Capture the cell that displays the provided text and extract its (x, y) central coordinate. 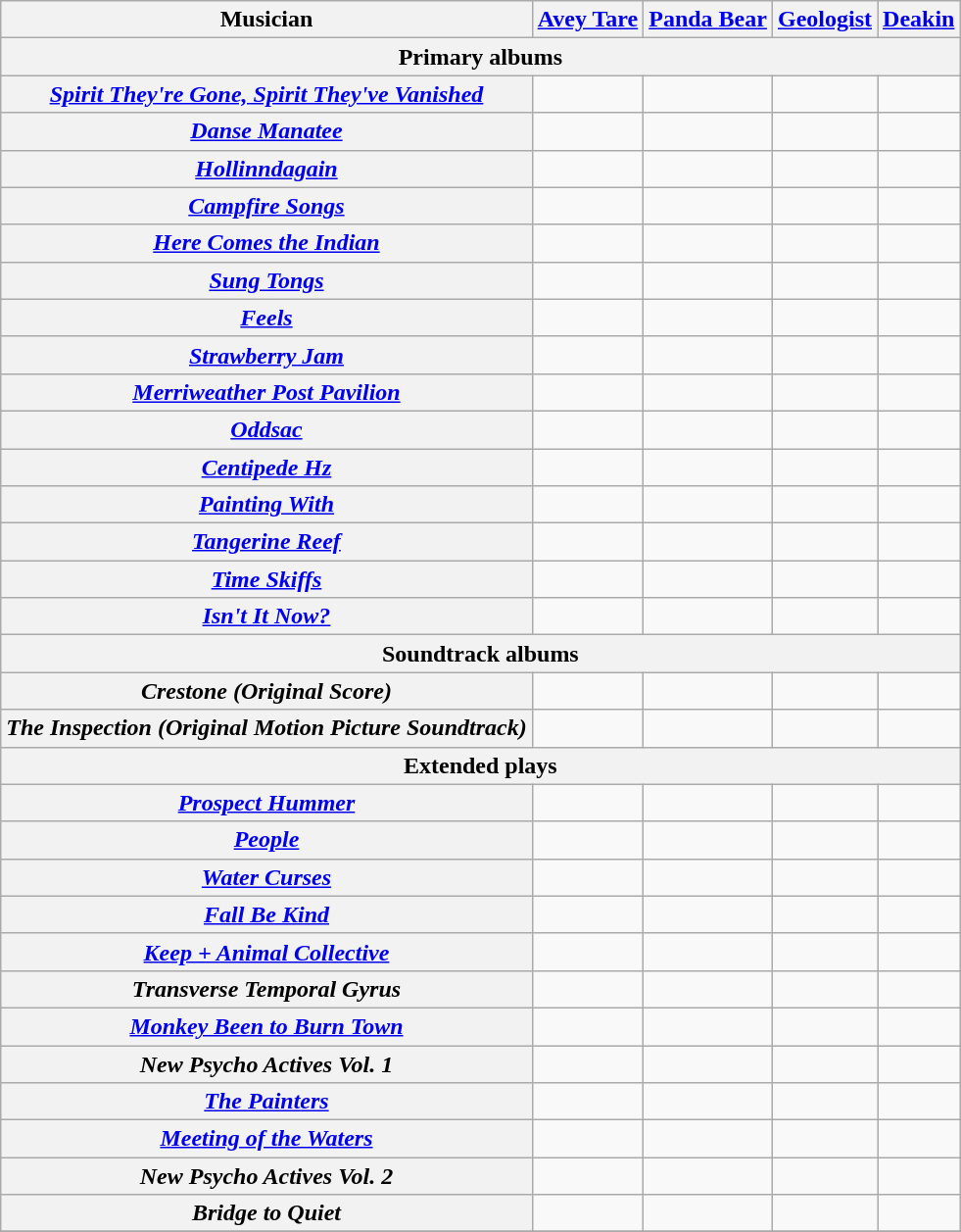
Monkey Been to Burn Town (266, 1026)
Musician (266, 20)
Extended plays (480, 765)
Prospect Hummer (266, 803)
Geologist (825, 20)
Deakin (919, 20)
Campfire Songs (266, 206)
Crestone (Original Score) (266, 691)
New Psycho Actives Vol. 2 (266, 1176)
Primary albums (480, 57)
Painting With (266, 505)
The Inspection (Original Motion Picture Soundtrack) (266, 728)
Meeting of the Waters (266, 1139)
Avey Tare (588, 20)
Sung Tongs (266, 280)
Merriweather Post Pavilion (266, 392)
New Psycho Actives Vol. 1 (266, 1063)
Transverse Temporal Gyrus (266, 989)
Hollinndagain (266, 169)
The Painters (266, 1102)
Water Curses (266, 877)
People (266, 840)
Time Skiffs (266, 579)
Panda Bear (708, 20)
Feels (266, 318)
Soundtrack albums (480, 654)
Fall Be Kind (266, 914)
Oddsac (266, 429)
Spirit They're Gone, Spirit They've Vanished (266, 94)
Danse Manatee (266, 131)
Tangerine Reef (266, 542)
Strawberry Jam (266, 355)
Keep + Animal Collective (266, 952)
Centipede Hz (266, 468)
Bridge to Quiet (266, 1213)
Here Comes the Indian (266, 243)
Isn't It Now? (266, 616)
